Capture the cell that displays the provided text and extract its (x, y) central coordinate. 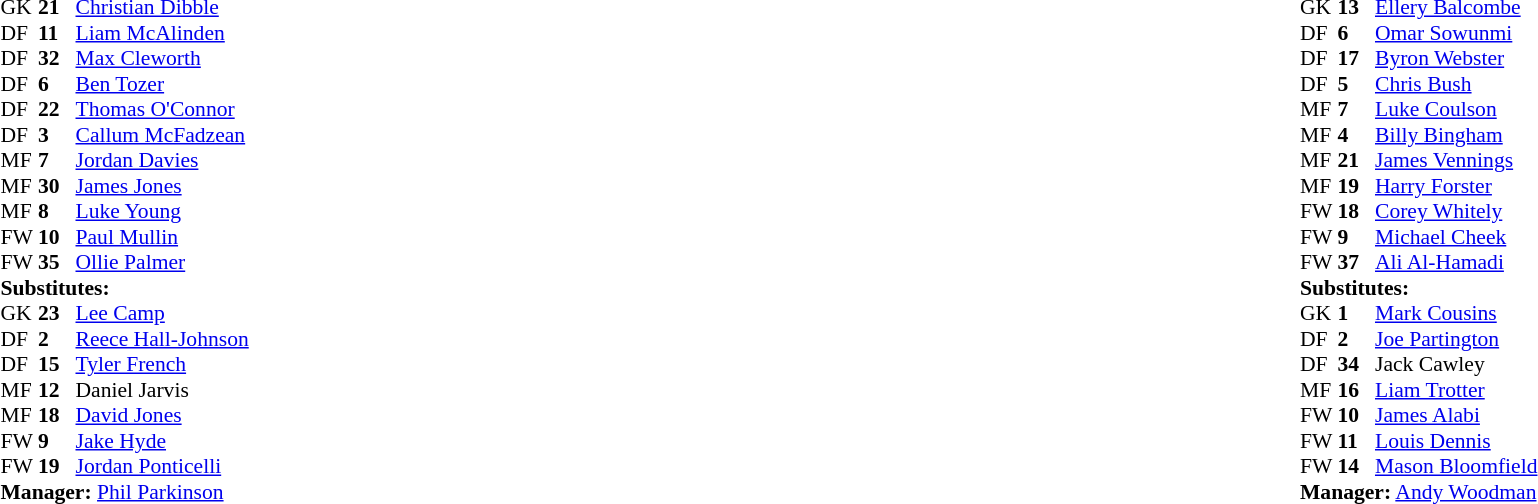
Paul Mullin (162, 237)
Jordan Ponticelli (162, 467)
15 (57, 365)
3 (57, 135)
Chris Bush (1456, 84)
30 (57, 186)
37 (1356, 263)
Ben Tozer (162, 84)
Mason Bloomfield (1456, 467)
Omar Sowunmi (1456, 33)
1 (1356, 313)
James Vennings (1456, 161)
Louis Dennis (1456, 441)
Ali Al-Hamadi (1456, 263)
Max Cleworth (162, 59)
4 (1356, 135)
16 (1356, 390)
Luke Coulson (1456, 109)
Ollie Palmer (162, 263)
Harry Forster (1456, 186)
Mark Cousins (1456, 313)
8 (57, 211)
Byron Webster (1456, 59)
Jordan Davies (162, 161)
Thomas O'Connor (162, 109)
Callum McFadzean (162, 135)
Reece Hall-Johnson (162, 339)
22 (57, 109)
Lee Camp (162, 313)
Jake Hyde (162, 441)
23 (57, 313)
Michael Cheek (1456, 237)
Corey Whitely (1456, 211)
Joe Partington (1456, 339)
21 (1356, 161)
12 (57, 390)
Tyler French (162, 365)
Liam McAlinden (162, 33)
David Jones (162, 415)
17 (1356, 59)
Luke Young (162, 211)
James Alabi (1456, 415)
14 (1356, 467)
32 (57, 59)
35 (57, 263)
Billy Bingham (1456, 135)
James Jones (162, 186)
Jack Cawley (1456, 365)
5 (1356, 84)
34 (1356, 365)
Daniel Jarvis (162, 390)
Liam Trotter (1456, 390)
